Capture the cell that displays the provided text and extract its [x, y] central coordinate. 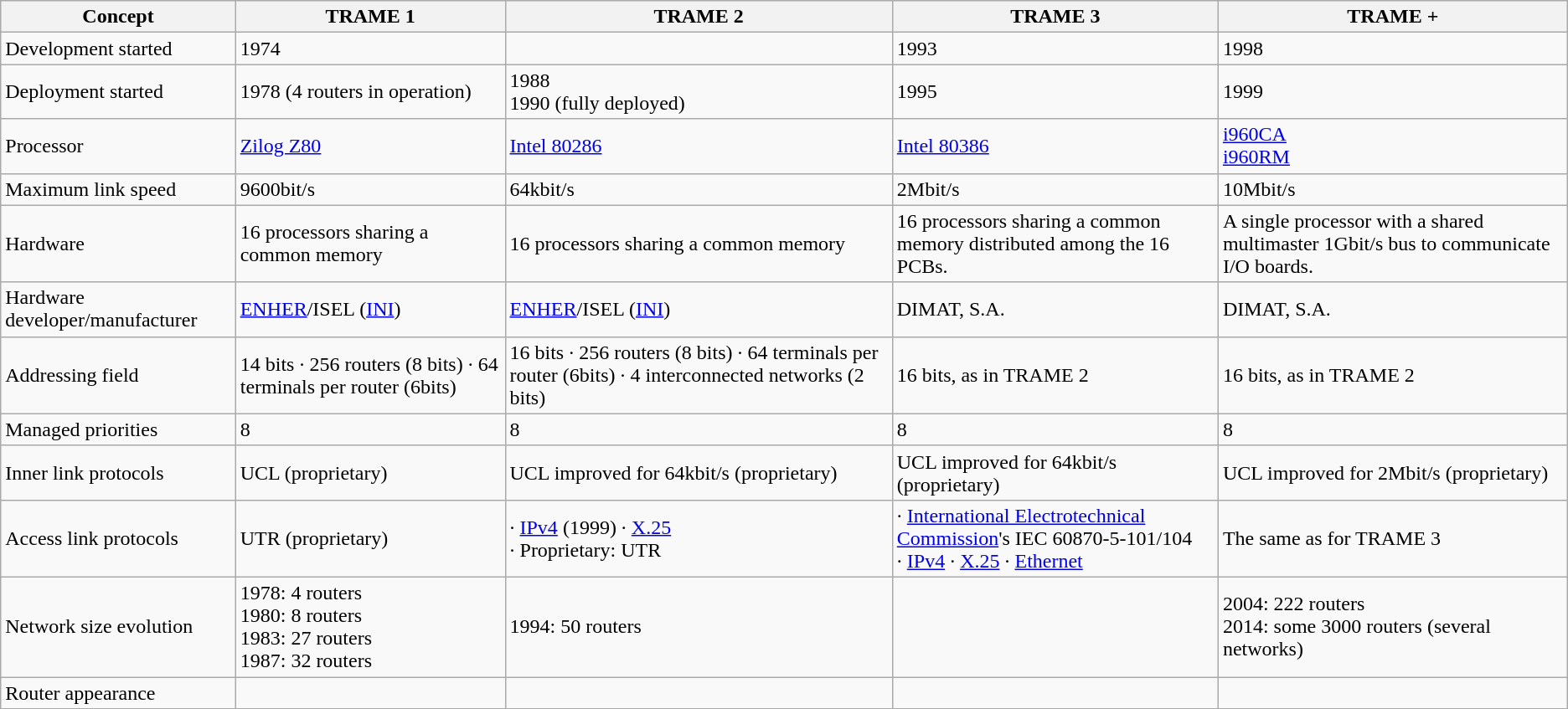
19881990 (fully deployed) [699, 92]
1994: 50 routers [699, 626]
Maximum link speed [118, 189]
Hardware developer/manufacturer [118, 310]
TRAME 3 [1055, 17]
Intel 80286 [699, 146]
1974 [370, 49]
TRAME 1 [370, 17]
10Mbit/s [1392, 189]
Deployment started [118, 92]
1995 [1055, 92]
1993 [1055, 49]
16 processors sharing a common memory distributed among the 16 PCBs. [1055, 244]
Concept [118, 17]
The same as for TRAME 3 [1392, 538]
· International Electrotechnical Commission's IEC 60870-5-101/104· IPv4 · X.25 · Ethernet [1055, 538]
Hardware [118, 244]
1999 [1392, 92]
2Mbit/s [1055, 189]
9600bit/s [370, 189]
A single processor with a shared multimaster 1Gbit/s bus to communicate I/O boards. [1392, 244]
Router appearance [118, 692]
14 bits · 256 routers (8 bits) · 64 terminals per router (6bits) [370, 375]
Zilog Z80 [370, 146]
Managed priorities [118, 429]
UCL improved for 2Mbit/s (proprietary) [1392, 472]
Processor [118, 146]
Access link protocols [118, 538]
Development started [118, 49]
1978: 4 routers1980: 8 routers1983: 27 routers1987: 32 routers [370, 626]
16 bits · 256 routers (8 bits) · 64 terminals per router (6bits) · 4 interconnected networks (2 bits) [699, 375]
1978 (4 routers in operation) [370, 92]
Intel 80386 [1055, 146]
1998 [1392, 49]
2004: 222 routers2014: some 3000 routers (several networks) [1392, 626]
Network size evolution [118, 626]
i960CAi960RM [1392, 146]
UTR (proprietary) [370, 538]
64kbit/s [699, 189]
Addressing field [118, 375]
TRAME 2 [699, 17]
· IPv4 (1999) · X.25· Proprietary: UTR [699, 538]
TRAME + [1392, 17]
UCL (proprietary) [370, 472]
Inner link protocols [118, 472]
